Output the [X, Y] coordinate of the center of the cell containing the given text.  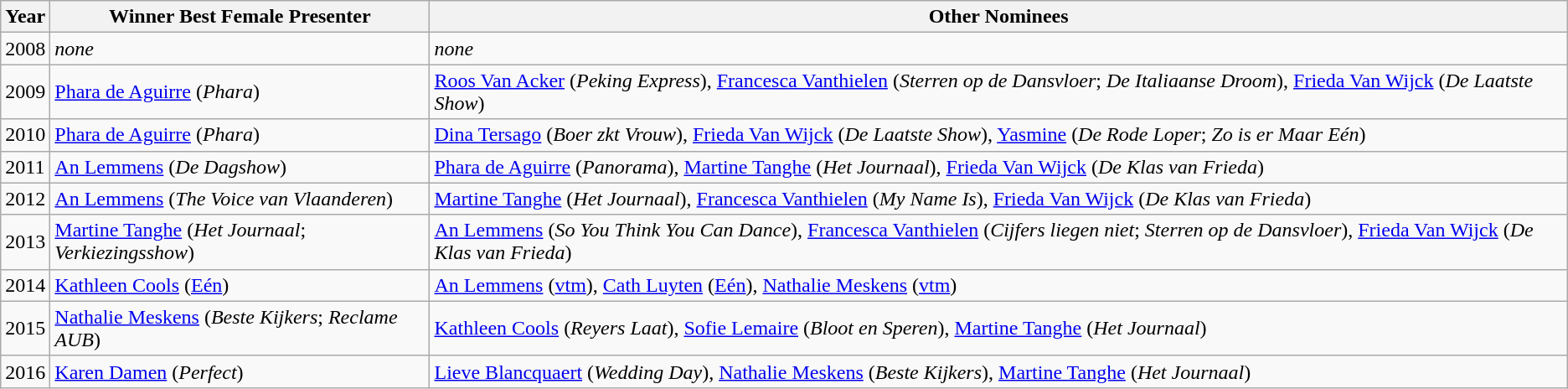
2012 [25, 199]
2016 [25, 371]
2008 [25, 49]
Winner Best Female Presenter [240, 17]
2013 [25, 241]
Karen Damen (Perfect) [240, 371]
Roos Van Acker (Peking Express), Francesca Vanthielen (Sterren op de Dansvloer; De Italiaanse Droom), Frieda Van Wijck (De Laatste Show) [998, 92]
2015 [25, 329]
An Lemmens (The Voice van Vlaanderen) [240, 199]
Kathleen Cools (Eén) [240, 285]
2010 [25, 135]
2009 [25, 92]
An Lemmens (De Dagshow) [240, 167]
Kathleen Cools (Reyers Laat), Sofie Lemaire (Bloot en Speren), Martine Tanghe (Het Journaal) [998, 329]
2011 [25, 167]
Other Nominees [998, 17]
Martine Tanghe (Het Journaal; Verkiezingsshow) [240, 241]
Dina Tersago (Boer zkt Vrouw), Frieda Van Wijck (De Laatste Show), Yasmine (De Rode Loper; Zo is er Maar Eén) [998, 135]
2014 [25, 285]
Phara de Aguirre (Panorama), Martine Tanghe (Het Journaal), Frieda Van Wijck (De Klas van Frieda) [998, 167]
An Lemmens (So You Think You Can Dance), Francesca Vanthielen (Cijfers liegen niet; Sterren op de Dansvloer), Frieda Van Wijck (De Klas van Frieda) [998, 241]
An Lemmens (vtm), Cath Luyten (Eén), Nathalie Meskens (vtm) [998, 285]
Lieve Blancquaert (Wedding Day), Nathalie Meskens (Beste Kijkers), Martine Tanghe (Het Journaal) [998, 371]
Martine Tanghe (Het Journaal), Francesca Vanthielen (My Name Is), Frieda Van Wijck (De Klas van Frieda) [998, 199]
Year [25, 17]
Nathalie Meskens (Beste Kijkers; Reclame AUB) [240, 329]
